Detect which cell encompasses the target text, then output its (X, Y) center coordinate. 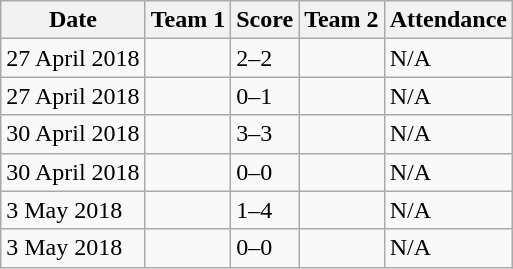
1–4 (265, 210)
0–1 (265, 96)
3–3 (265, 134)
Score (265, 20)
Date (73, 20)
Attendance (448, 20)
2–2 (265, 58)
Team 2 (342, 20)
Team 1 (188, 20)
